Return the [x, y] coordinate for the center point of the cell that contains the specified text.  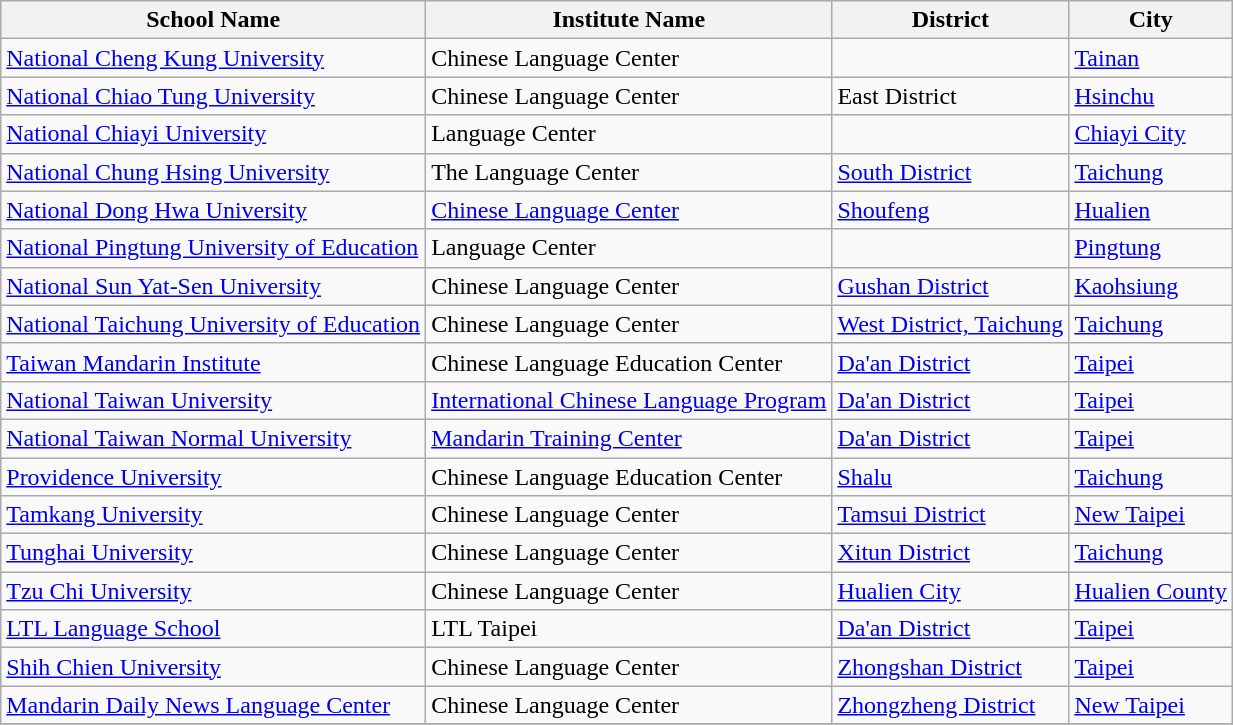
Zhongzheng District [950, 705]
Shih Chien University [214, 667]
School Name [214, 20]
Mandarin Training Center [629, 438]
Institute Name [629, 20]
Pingtung [1151, 248]
Hualien [1151, 210]
National Chiayi University [214, 134]
National Dong Hwa University [214, 210]
Providence University [214, 477]
Hsinchu [1151, 96]
LTL Taipei [629, 629]
Xitun District [950, 553]
Tzu Chi University [214, 591]
National Pingtung University of Education [214, 248]
Chiayi City [1151, 134]
Zhongshan District [950, 667]
Tainan [1151, 58]
South District [950, 172]
Shalu [950, 477]
Hualien County [1151, 591]
National Cheng Kung University [214, 58]
National Taichung University of Education [214, 324]
Gushan District [950, 286]
National Chiao Tung University [214, 96]
Tunghai University [214, 553]
City [1151, 20]
District [950, 20]
Kaohsiung [1151, 286]
East District [950, 96]
Shoufeng [950, 210]
National Taiwan University [214, 400]
Hualien City [950, 591]
National Sun Yat-Sen University [214, 286]
Mandarin Daily News Language Center [214, 705]
The Language Center [629, 172]
International Chinese Language Program [629, 400]
Tamkang University [214, 515]
LTL Language School [214, 629]
West District, Taichung [950, 324]
National Chung Hsing University [214, 172]
National Taiwan Normal University [214, 438]
Taiwan Mandarin Institute [214, 362]
Tamsui District [950, 515]
